For the text-containing cell, return its midpoint in [X, Y] coordinate format. 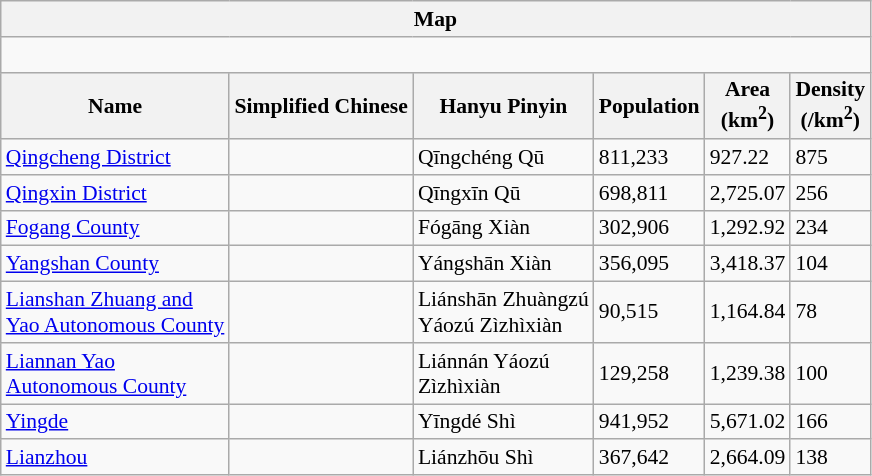
Liannan YaoAutonomous County [116, 374]
367,642 [650, 458]
Qingcheng District [116, 157]
Density(/km2) [830, 106]
2,664.09 [748, 458]
Fogang County [116, 228]
Map [436, 19]
Name [116, 106]
Qīngchéng Qū [504, 157]
3,418.37 [748, 264]
Yīngdé Shì [504, 422]
302,906 [650, 228]
Liánshān ZhuàngzúYáozú Zìzhìxiàn [504, 312]
Simplified Chinese [320, 106]
Population [650, 106]
1,164.84 [748, 312]
875 [830, 157]
811,233 [650, 157]
Yángshān Xiàn [504, 264]
1,292.92 [748, 228]
Yangshan County [116, 264]
129,258 [650, 374]
Area(km2) [748, 106]
Yingde [116, 422]
927.22 [748, 157]
Liánzhōu Shì [504, 458]
698,811 [650, 193]
Lianzhou [116, 458]
356,095 [650, 264]
5,671.02 [748, 422]
256 [830, 193]
78 [830, 312]
Qingxin District [116, 193]
100 [830, 374]
104 [830, 264]
Fógāng Xiàn [504, 228]
Lianshan Zhuang andYao Autonomous County [116, 312]
941,952 [650, 422]
90,515 [650, 312]
234 [830, 228]
Liánnán YáozúZìzhìxiàn [504, 374]
138 [830, 458]
2,725.07 [748, 193]
Hanyu Pinyin [504, 106]
Qīngxīn Qū [504, 193]
1,239.38 [748, 374]
166 [830, 422]
